Find where the given text appears and provide that cell's center as [x, y] coordinate. 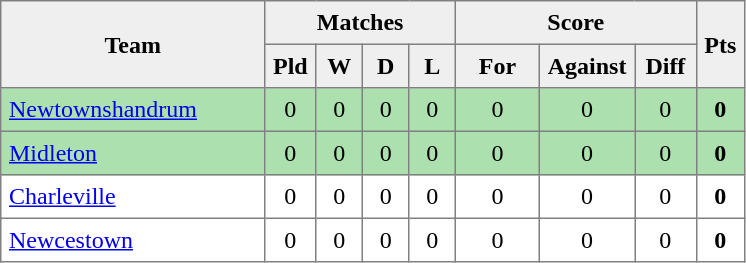
L [432, 66]
For [497, 66]
Matches [360, 23]
Charleville [133, 197]
Midleton [133, 153]
Newcestown [133, 240]
Team [133, 44]
W [339, 66]
Newtownshandrum [133, 110]
Score [576, 23]
Diff [666, 66]
D [385, 66]
Pld [290, 66]
Against [586, 66]
Pts [720, 44]
